Pinpoint the cell where the given text exists, returning its (x, y) midpoint coordinate. 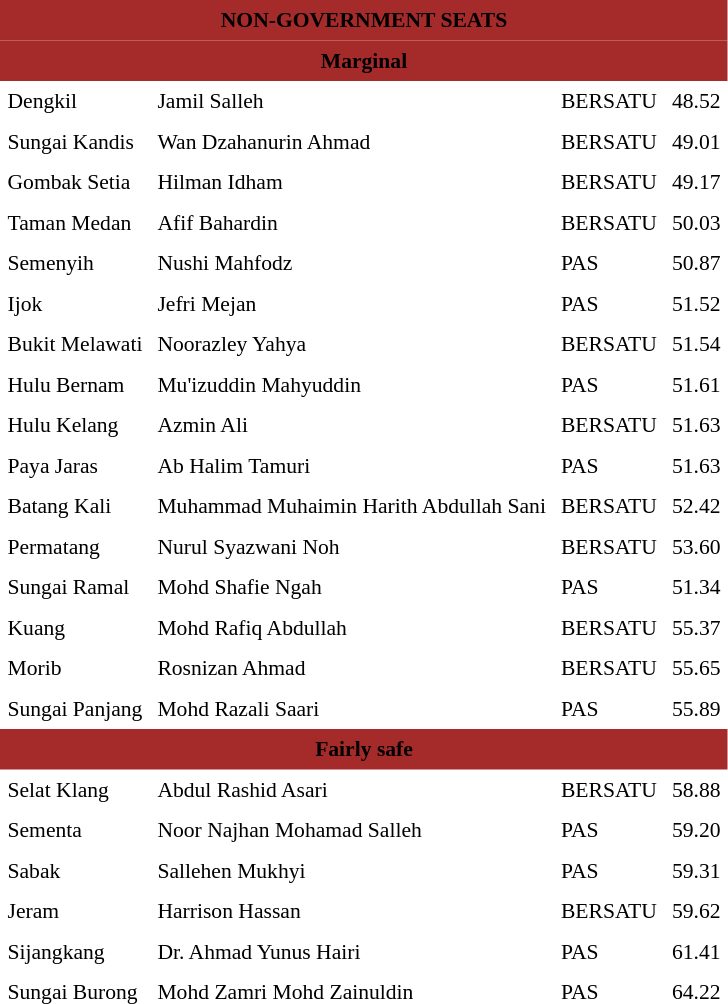
Mohd Shafie Ngah (352, 587)
59.20 (696, 830)
Sementa (75, 830)
51.34 (696, 587)
Nurul Syazwani Noh (352, 546)
Noorazley Yahya (352, 344)
58.88 (696, 789)
Sallehen Mukhyi (352, 870)
Marginal (364, 60)
Permatang (75, 546)
Azmin Ali (352, 425)
Rosnizan Ahmad (352, 668)
Gombak Setia (75, 182)
Afif Bahardin (352, 222)
Jeram (75, 911)
Abdul Rashid Asari (352, 789)
48.52 (696, 101)
53.60 (696, 546)
55.37 (696, 627)
Morib (75, 668)
52.42 (696, 506)
51.52 (696, 303)
59.31 (696, 870)
Mohd Razali Saari (352, 708)
Fairly safe (364, 749)
Wan Dzahanurin Ahmad (352, 141)
Dengkil (75, 101)
Kuang (75, 627)
Sungai Panjang (75, 708)
Harrison Hassan (352, 911)
Sijangkang (75, 951)
49.01 (696, 141)
Mohd Rafiq Abdullah (352, 627)
Muhammad Muhaimin Harith Abdullah Sani (352, 506)
Sabak (75, 870)
Hilman Idham (352, 182)
Dr. Ahmad Yunus Hairi (352, 951)
Bukit Melawati (75, 344)
Taman Medan (75, 222)
55.89 (696, 708)
50.03 (696, 222)
Sungai Kandis (75, 141)
Ijok (75, 303)
Nushi Mahfodz (352, 263)
50.87 (696, 263)
51.54 (696, 344)
55.65 (696, 668)
Batang Kali (75, 506)
NON-GOVERNMENT SEATS (364, 20)
Jamil Salleh (352, 101)
Semenyih (75, 263)
Mu'izuddin Mahyuddin (352, 384)
61.41 (696, 951)
59.62 (696, 911)
Hulu Kelang (75, 425)
Selat Klang (75, 789)
Jefri Mejan (352, 303)
51.61 (696, 384)
Hulu Bernam (75, 384)
Paya Jaras (75, 465)
Ab Halim Tamuri (352, 465)
49.17 (696, 182)
Sungai Ramal (75, 587)
Noor Najhan Mohamad Salleh (352, 830)
